Provide the [x, y] coordinate of the cell's center where the given text is located.  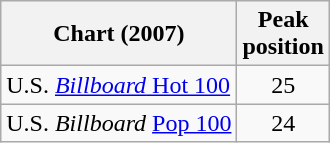
24 [283, 123]
Chart (2007) [119, 34]
U.S. Billboard Pop 100 [119, 123]
Peakposition [283, 34]
25 [283, 85]
U.S. Billboard Hot 100 [119, 85]
